For the text-containing cell, return its midpoint in (X, Y) coordinate format. 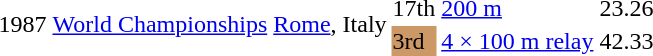
3rd (414, 41)
4 × 100 m relay (518, 41)
